Determine the (X, Y) coordinate at the center of the cell enclosing the given text.  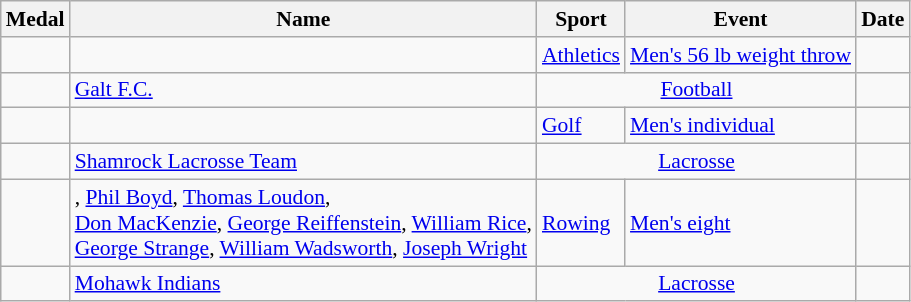
Sport (581, 19)
Shamrock Lacrosse Team (304, 162)
Galt F.C. (304, 90)
Name (304, 19)
Event (740, 19)
Mohawk Indians (304, 284)
Golf (581, 126)
Rowing (581, 222)
Date (882, 19)
Men's 56 lb weight throw (740, 55)
Athletics (581, 55)
Men's eight (740, 222)
Men's individual (740, 126)
Medal (36, 19)
Football (696, 90)
, Phil Boyd, Thomas Loudon,Don MacKenzie, George Reiffenstein, William Rice,George Strange, William Wadsworth, Joseph Wright (304, 222)
